From the cell containing the given text, extract its center point as (X, Y) coordinate. 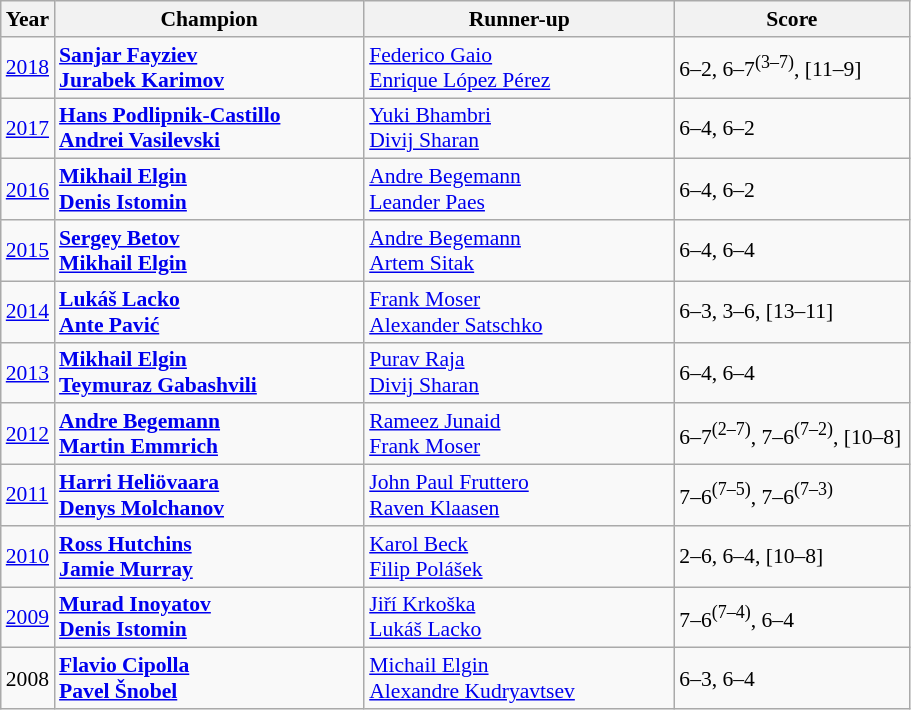
Andre Begemann Leander Paes (519, 190)
2010 (28, 556)
John Paul Fruttero Raven Klaasen (519, 496)
Michail Elgin Alexandre Kudryavtsev (519, 678)
7–6(7–5), 7–6(7–3) (792, 496)
Frank Moser Alexander Satschko (519, 312)
Murad Inoyatov Denis Istomin (209, 618)
2016 (28, 190)
Jiří Krkoška Lukáš Lacko (519, 618)
Sanjar Fayziev Jurabek Karimov (209, 68)
2012 (28, 434)
Mikhail Elgin Denis Istomin (209, 190)
Andre Begemann Artem Sitak (519, 250)
2018 (28, 68)
2009 (28, 618)
Federico Gaio Enrique López Pérez (519, 68)
Lukáš Lacko Ante Pavić (209, 312)
7–6(7–4), 6–4 (792, 618)
Flavio Cipolla Pavel Šnobel (209, 678)
6–2, 6–7(3–7), [11–9] (792, 68)
Purav Raja Divij Sharan (519, 372)
Ross Hutchins Jamie Murray (209, 556)
2008 (28, 678)
Yuki Bhambri Divij Sharan (519, 128)
6–7(2–7), 7–6(7–2), [10–8] (792, 434)
Karol Beck Filip Polášek (519, 556)
Sergey Betov Mikhail Elgin (209, 250)
Score (792, 19)
2011 (28, 496)
Rameez Junaid Frank Moser (519, 434)
2015 (28, 250)
Andre Begemann Martin Emmrich (209, 434)
6–3, 3–6, [13–11] (792, 312)
Champion (209, 19)
Mikhail Elgin Teymuraz Gabashvili (209, 372)
6–3, 6–4 (792, 678)
2013 (28, 372)
2–6, 6–4, [10–8] (792, 556)
Harri Heliövaara Denys Molchanov (209, 496)
Runner-up (519, 19)
Year (28, 19)
2017 (28, 128)
Hans Podlipnik-Castillo Andrei Vasilevski (209, 128)
2014 (28, 312)
